Determine the (X, Y) coordinate at the center of the cell enclosing the given text.  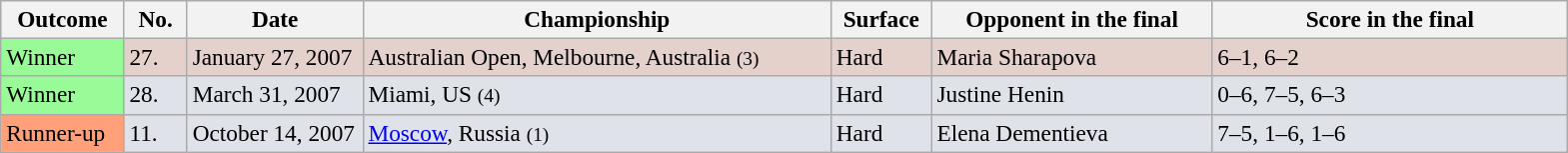
6–1, 6–2 (1390, 57)
Justine Henin (1071, 95)
Australian Open, Melbourne, Australia (3) (597, 57)
7–5, 1–6, 1–6 (1390, 133)
October 14, 2007 (275, 133)
Date (275, 19)
Elena Dementieva (1071, 133)
January 27, 2007 (275, 57)
Championship (597, 19)
Opponent in the final (1071, 19)
Score in the final (1390, 19)
Moscow, Russia (1) (597, 133)
11. (156, 133)
28. (156, 95)
Miami, US (4) (597, 95)
Outcome (62, 19)
Maria Sharapova (1071, 57)
March 31, 2007 (275, 95)
Runner-up (62, 133)
0–6, 7–5, 6–3 (1390, 95)
27. (156, 57)
No. (156, 19)
Surface (881, 19)
